From the cell containing the given text, extract its center point as (x, y) coordinate. 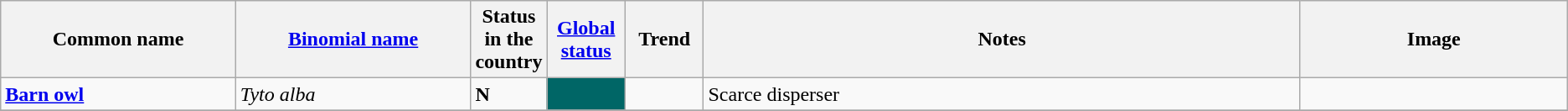
Scarce disperser (1002, 94)
Barn owl (119, 94)
Tyto alba (353, 94)
Image (1434, 40)
Common name (119, 40)
Binomial name (353, 40)
Global status (586, 40)
Status in the country (509, 40)
Notes (1002, 40)
N (509, 94)
Trend (664, 40)
